Search for the cell housing the specified text and yield its (x, y) center coordinate. 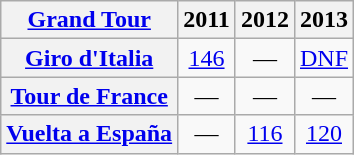
Giro d'Italia (90, 58)
2012 (264, 20)
116 (264, 134)
2011 (207, 20)
146 (207, 58)
2013 (324, 20)
120 (324, 134)
Vuelta a España (90, 134)
Tour de France (90, 96)
DNF (324, 58)
Grand Tour (90, 20)
